Scan for the cell matching the given text and deliver its (x, y) coordinate at center. 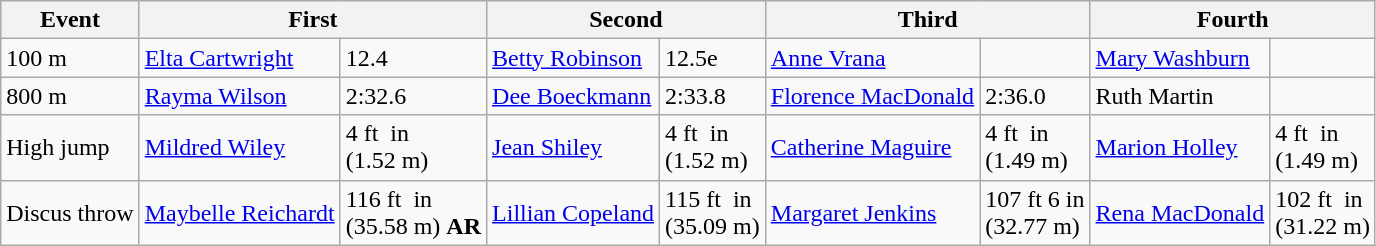
First (312, 20)
Betty Robinson (574, 58)
Dee Boeckmann (574, 96)
Florence MacDonald (872, 96)
116 ft in(35.58 m) AR (413, 212)
102 ft in(31.22 m) (1323, 212)
107 ft 6 in(32.77 m) (1035, 212)
800 m (70, 96)
Margaret Jenkins (872, 212)
115 ft in(35.09 m) (713, 212)
Mary Washburn (1180, 58)
Fourth (1232, 20)
100 m (70, 58)
Catherine Maguire (872, 148)
Marion Holley (1180, 148)
2:36.0 (1035, 96)
Mildred Wiley (240, 148)
Second (626, 20)
Lillian Copeland (574, 212)
Elta Cartwright (240, 58)
2:32.6 (413, 96)
Event (70, 20)
Jean Shiley (574, 148)
Anne Vrana (872, 58)
Third (928, 20)
Discus throw (70, 212)
12.5e (713, 58)
12.4 (413, 58)
Ruth Martin (1180, 96)
Rayma Wilson (240, 96)
Maybelle Reichardt (240, 212)
High jump (70, 148)
Rena MacDonald (1180, 212)
2:33.8 (713, 96)
